Identify which cell holds the provided text, then report its [x, y] central coordinate. 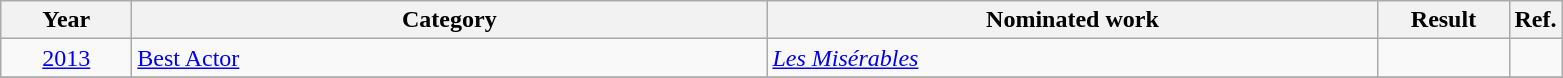
Nominated work [1072, 20]
Category [450, 20]
2013 [66, 58]
Best Actor [450, 58]
Les Misérables [1072, 58]
Year [66, 20]
Ref. [1536, 20]
Result [1444, 20]
